Output the (X, Y) coordinate of the center of the cell containing the given text.  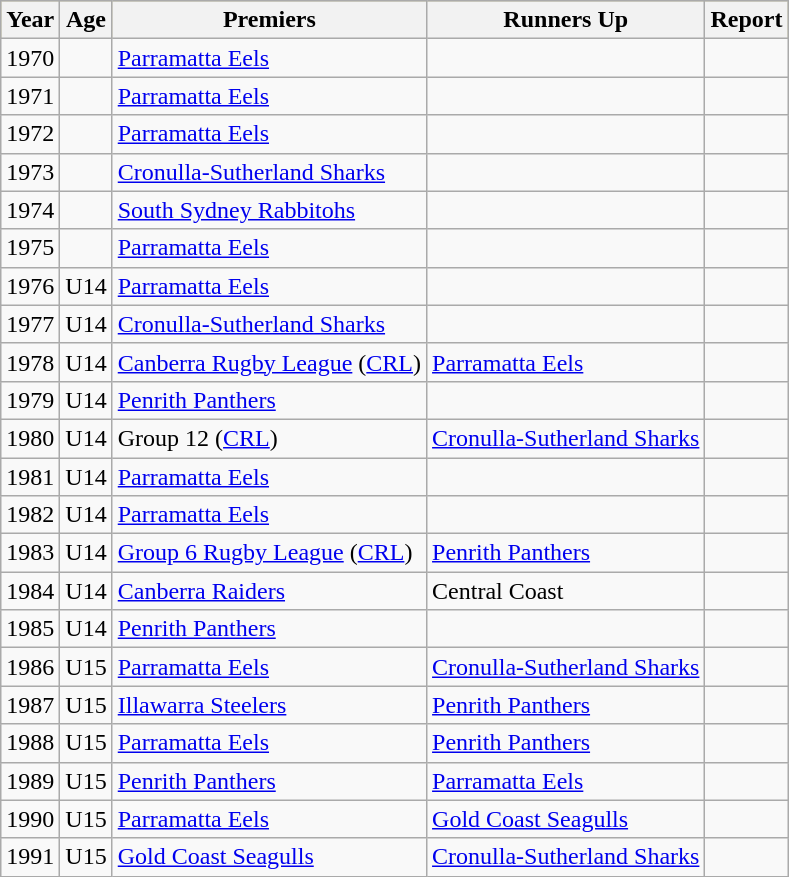
Runners Up (566, 20)
1989 (30, 781)
1973 (30, 172)
1981 (30, 477)
1979 (30, 400)
1974 (30, 210)
1980 (30, 438)
1987 (30, 705)
1983 (30, 553)
Canberra Rugby League (CRL) (269, 362)
Report (746, 20)
1976 (30, 286)
1972 (30, 134)
1978 (30, 362)
Central Coast (566, 591)
1988 (30, 743)
1970 (30, 58)
1990 (30, 819)
Illawarra Steelers (269, 705)
Premiers (269, 20)
Group 12 (CRL) (269, 438)
1977 (30, 324)
Group 6 Rugby League (CRL) (269, 553)
Age (86, 20)
Year (30, 20)
South Sydney Rabbitohs (269, 210)
Canberra Raiders (269, 591)
1975 (30, 248)
1982 (30, 515)
1991 (30, 857)
1985 (30, 629)
1971 (30, 96)
1984 (30, 591)
1986 (30, 667)
